Locate the cell with the specified text and output its [x, y] center coordinate. 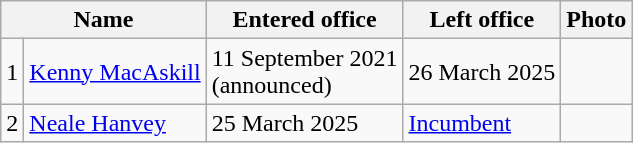
Photo [596, 20]
Incumbent [482, 123]
25 March 2025 [304, 123]
1 [12, 72]
11 September 2021(announced) [304, 72]
Entered office [304, 20]
Name [104, 20]
26 March 2025 [482, 72]
Left office [482, 20]
Neale Hanvey [115, 123]
2 [12, 123]
Kenny MacAskill [115, 72]
